Identify which cell holds the provided text, then report its [X, Y] central coordinate. 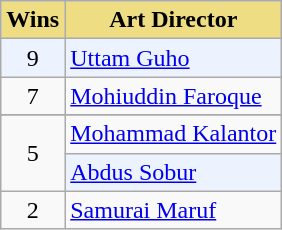
Mohammad Kalantor [174, 134]
Abdus Sobur [174, 172]
Wins [33, 20]
2 [33, 210]
9 [33, 58]
Uttam Guho [174, 58]
Mohiuddin Faroque [174, 96]
Art Director [174, 20]
7 [33, 96]
5 [33, 153]
Samurai Maruf [174, 210]
